For the text-containing cell, return its midpoint in (X, Y) coordinate format. 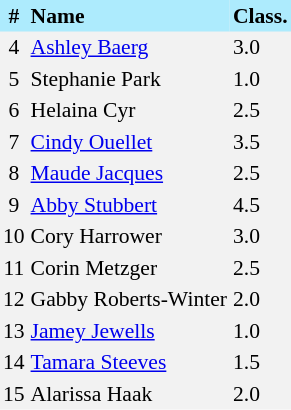
14 (14, 362)
Ashley Baerg (129, 48)
Jamey Jewells (129, 331)
Maude Jacques (129, 174)
1.5 (260, 362)
Abby Stubbert (129, 205)
Tamara Steeves (129, 362)
Stephanie Park (129, 79)
Alarissa Haak (129, 394)
12 (14, 300)
7 (14, 142)
Gabby Roberts-Winter (129, 300)
Name (129, 16)
# (14, 16)
Cindy Ouellet (129, 142)
13 (14, 331)
15 (14, 394)
5 (14, 79)
6 (14, 110)
3.5 (260, 142)
8 (14, 174)
4.5 (260, 205)
9 (14, 205)
Corin Metzger (129, 268)
10 (14, 236)
Class. (260, 16)
Cory Harrower (129, 236)
4 (14, 48)
Helaina Cyr (129, 110)
11 (14, 268)
